Return the (X, Y) coordinate for the center point of the cell that contains the specified text.  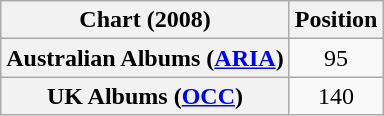
Australian Albums (ARIA) (145, 58)
UK Albums (OCC) (145, 96)
Position (336, 20)
140 (336, 96)
95 (336, 58)
Chart (2008) (145, 20)
